Output the (x, y) coordinate of the center of the cell containing the given text.  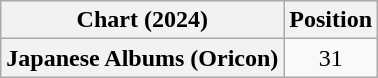
31 (331, 58)
Chart (2024) (142, 20)
Position (331, 20)
Japanese Albums (Oricon) (142, 58)
